Return the (X, Y) coordinate for the center point of the cell that contains the specified text.  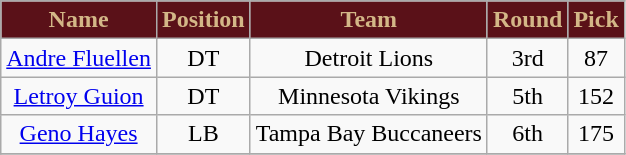
Round (527, 20)
Pick (596, 20)
6th (527, 134)
LB (203, 134)
Tampa Bay Buccaneers (368, 134)
Position (203, 20)
152 (596, 96)
3rd (527, 58)
Team (368, 20)
5th (527, 96)
Geno Hayes (79, 134)
Andre Fluellen (79, 58)
Name (79, 20)
Detroit Lions (368, 58)
175 (596, 134)
Minnesota Vikings (368, 96)
87 (596, 58)
Letroy Guion (79, 96)
